Scan for the cell matching the given text and deliver its (x, y) coordinate at center. 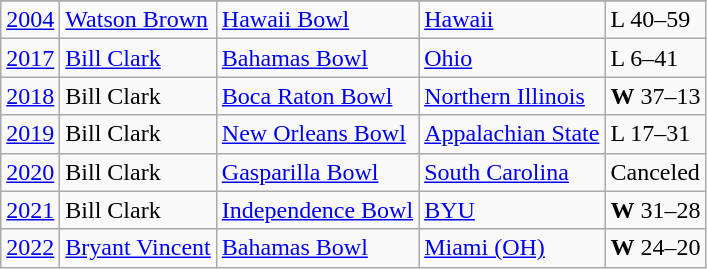
Canceled (656, 172)
2021 (30, 210)
BYU (512, 210)
Independence Bowl (317, 210)
2022 (30, 248)
Gasparilla Bowl (317, 172)
Ohio (512, 58)
L 6–41 (656, 58)
New Orleans Bowl (317, 134)
Boca Raton Bowl (317, 96)
L 17–31 (656, 134)
Appalachian State (512, 134)
Northern Illinois (512, 96)
Miami (OH) (512, 248)
Bryant Vincent (138, 248)
L 40–59 (656, 20)
W 31–28 (656, 210)
W 24–20 (656, 248)
2017 (30, 58)
Watson Brown (138, 20)
Hawaii Bowl (317, 20)
W 37–13 (656, 96)
2018 (30, 96)
2004 (30, 20)
South Carolina (512, 172)
2019 (30, 134)
2020 (30, 172)
Hawaii (512, 20)
